For the text-containing cell, return its midpoint in (x, y) coordinate format. 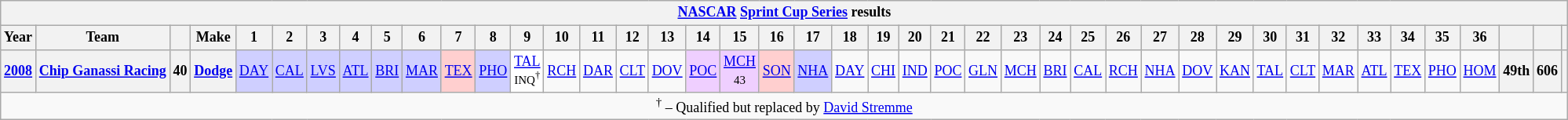
28 (1198, 38)
26 (1123, 38)
27 (1160, 38)
25 (1088, 38)
Year (19, 38)
Make (213, 38)
3 (323, 38)
MCH43 (740, 71)
21 (948, 38)
23 (1020, 38)
20 (915, 38)
Team (102, 38)
49th (1516, 71)
14 (703, 38)
30 (1270, 38)
GLN (983, 71)
4 (356, 38)
11 (598, 38)
606 (1548, 71)
32 (1338, 38)
12 (633, 38)
29 (1235, 38)
15 (740, 38)
HOM (1480, 71)
22 (983, 38)
LVS (323, 71)
40 (181, 71)
35 (1442, 38)
18 (850, 38)
SON (777, 71)
TAL (1270, 71)
MCH (1020, 71)
CHI (884, 71)
† – Qualified but replaced by David Stremme (785, 106)
31 (1303, 38)
Chip Ganassi Racing (102, 71)
19 (884, 38)
10 (562, 38)
Dodge (213, 71)
8 (493, 38)
7 (458, 38)
6 (422, 38)
16 (777, 38)
1 (253, 38)
36 (1480, 38)
2008 (19, 71)
2 (290, 38)
13 (667, 38)
33 (1374, 38)
34 (1408, 38)
5 (388, 38)
17 (813, 38)
9 (527, 38)
NASCAR Sprint Cup Series results (785, 13)
DAR (598, 71)
TALINQ† (527, 71)
24 (1055, 38)
KAN (1235, 71)
IND (915, 71)
